Identify which cell holds the provided text, then report its (X, Y) central coordinate. 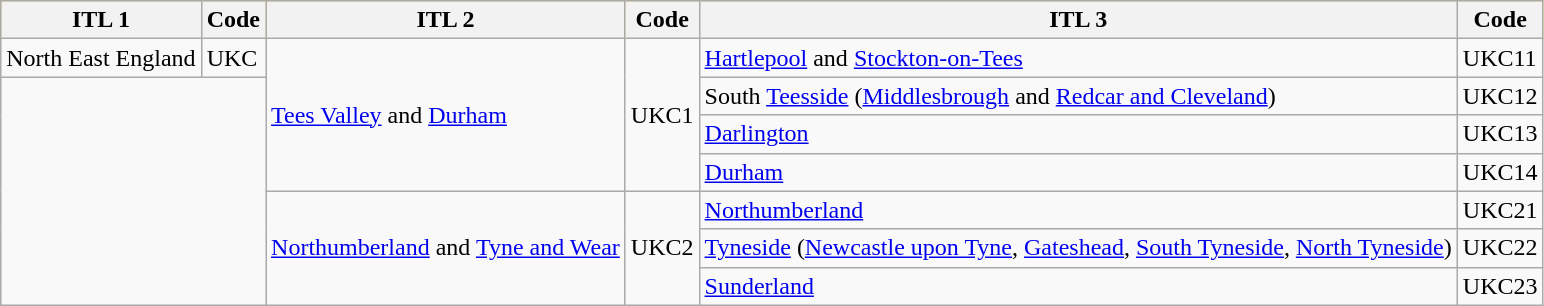
UKC (233, 58)
UKC13 (1500, 134)
UKC2 (662, 248)
South Teesside (Middlesbrough and Redcar and Cleveland) (1078, 96)
Hartlepool and Stockton-on-Tees (1078, 58)
UKC11 (1500, 58)
Tees Valley and Durham (446, 115)
ITL 1 (101, 20)
Northumberland (1078, 210)
Darlington (1078, 134)
UKC1 (662, 115)
UKC14 (1500, 172)
UKC12 (1500, 96)
ITL 3 (1078, 20)
Tyneside (Newcastle upon Tyne, Gateshead, South Tyneside, North Tyneside) (1078, 248)
Northumberland and Tyne and Wear (446, 248)
UKC21 (1500, 210)
Durham (1078, 172)
ITL 2 (446, 20)
Sunderland (1078, 286)
UKC22 (1500, 248)
North East England (101, 58)
UKC23 (1500, 286)
